Locate the cell with the specified text and output its (X, Y) center coordinate. 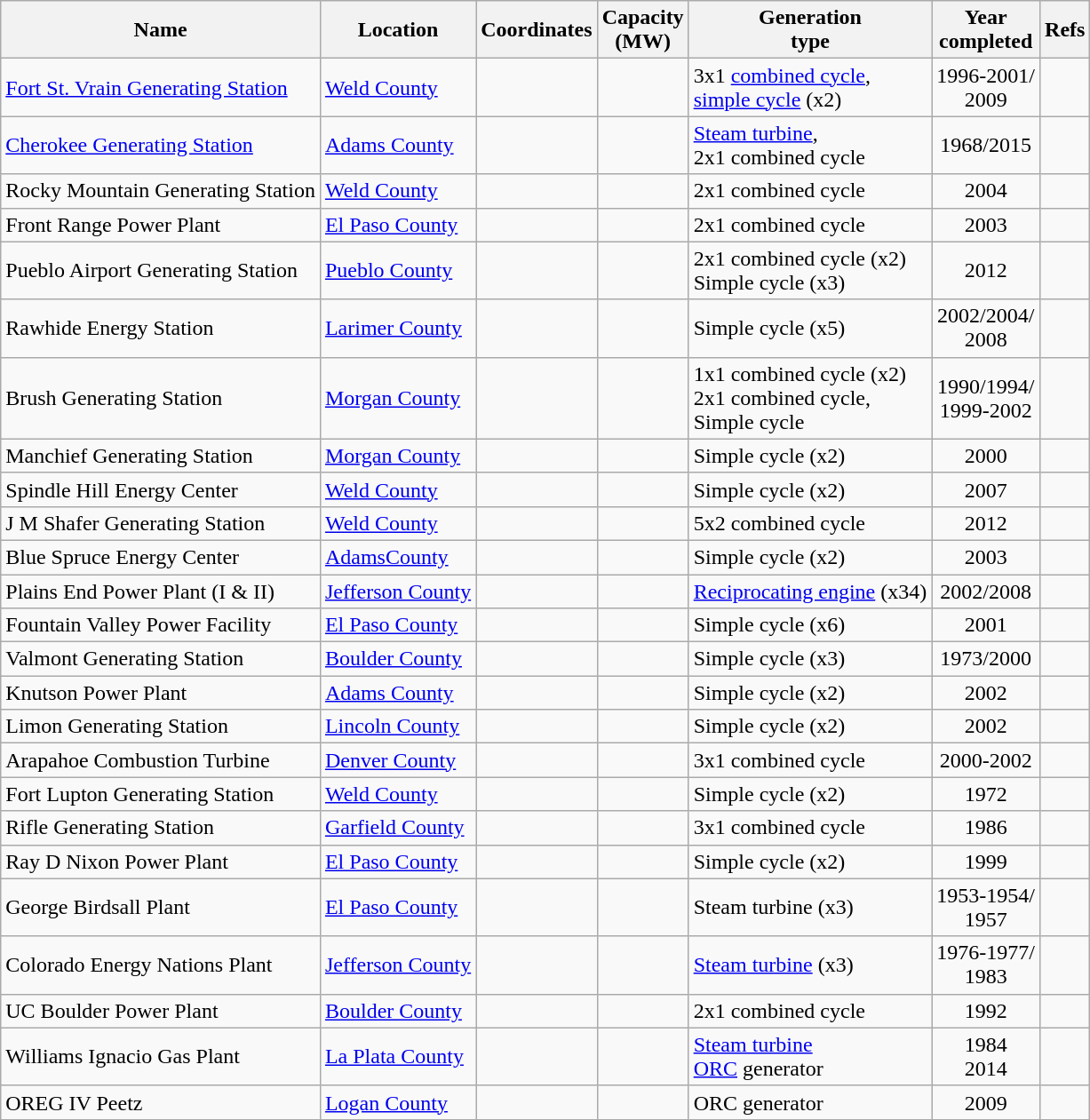
Brush Generating Station (161, 398)
OREG IV Peetz (161, 1102)
Yearcompleted (986, 30)
1990/1994/1999-2002 (986, 398)
19842014 (986, 1057)
La Plata County (398, 1057)
1x1 combined cycle (x2)2x1 combined cycle,Simple cycle (810, 398)
Location (398, 30)
2000 (986, 456)
2001 (986, 625)
1992 (986, 1011)
Denver County (398, 760)
Manchief Generating Station (161, 456)
Lincoln County (398, 727)
AdamsCounty (398, 557)
Reciprocating engine (x34) (810, 591)
2004 (986, 191)
1999 (986, 862)
Steam turbineORC generator (810, 1057)
Spindle Hill Energy Center (161, 489)
Fort St. Vrain Generating Station (161, 87)
Logan County (398, 1102)
Rocky Mountain Generating Station (161, 191)
Generationtype (810, 30)
Capacity(MW) (643, 30)
Pueblo Airport Generating Station (161, 270)
Knutson Power Plant (161, 693)
2x1 combined cycle (x2)Simple cycle (x3) (810, 270)
Cherokee Generating Station (161, 146)
Refs (1065, 30)
Pueblo County (398, 270)
2002/2004/2008 (986, 329)
1953-1954/1957 (986, 908)
1972 (986, 794)
ORC generator (810, 1102)
Larimer County (398, 329)
Front Range Power Plant (161, 225)
Garfield County (398, 828)
Rifle Generating Station (161, 828)
Ray D Nixon Power Plant (161, 862)
Williams Ignacio Gas Plant (161, 1057)
1996-2001/2009 (986, 87)
Simple cycle (x3) (810, 659)
Fort Lupton Generating Station (161, 794)
J M Shafer Generating Station (161, 523)
3x1 combined cycle,simple cycle (x2) (810, 87)
1986 (986, 828)
Coordinates (537, 30)
Colorado Energy Nations Plant (161, 965)
1968/2015 (986, 146)
Limon Generating Station (161, 727)
5x2 combined cycle (810, 523)
UC Boulder Power Plant (161, 1011)
Rawhide Energy Station (161, 329)
Steam turbine,2x1 combined cycle (810, 146)
Simple cycle (x5) (810, 329)
1976-1977/1983 (986, 965)
Simple cycle (x6) (810, 625)
2007 (986, 489)
Blue Spruce Energy Center (161, 557)
2000-2002 (986, 760)
Name (161, 30)
Arapahoe Combustion Turbine (161, 760)
Valmont Generating Station (161, 659)
George Birdsall Plant (161, 908)
2009 (986, 1102)
1973/2000 (986, 659)
2002/2008 (986, 591)
Plains End Power Plant (I & II) (161, 591)
Fountain Valley Power Facility (161, 625)
